Capture the cell that displays the provided text and extract its [x, y] central coordinate. 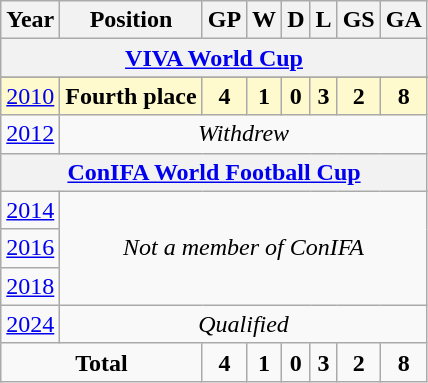
2010 [30, 96]
W [264, 20]
GS [358, 20]
2016 [30, 248]
Fourth place [131, 96]
VIVA World Cup [214, 58]
2014 [30, 210]
GP [224, 20]
Total [102, 362]
L [324, 20]
Year [30, 20]
2024 [30, 324]
Qualified [244, 324]
Not a member of ConIFA [244, 248]
2012 [30, 134]
Withdrew [244, 134]
D [296, 20]
ConIFA World Football Cup [214, 172]
Position [131, 20]
2018 [30, 286]
GA [404, 20]
